Search for the cell housing the specified text and yield its (X, Y) center coordinate. 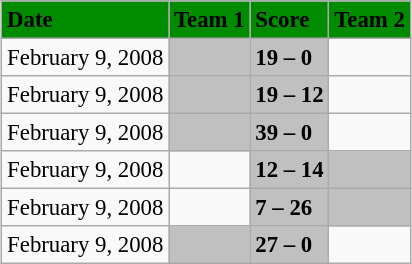
19 – 12 (290, 95)
Team 2 (370, 20)
27 – 0 (290, 245)
Score (290, 20)
39 – 0 (290, 133)
12 – 14 (290, 170)
Date (86, 20)
7 – 26 (290, 208)
19 – 0 (290, 57)
Team 1 (210, 20)
